For the text-containing cell, return its midpoint in [X, Y] coordinate format. 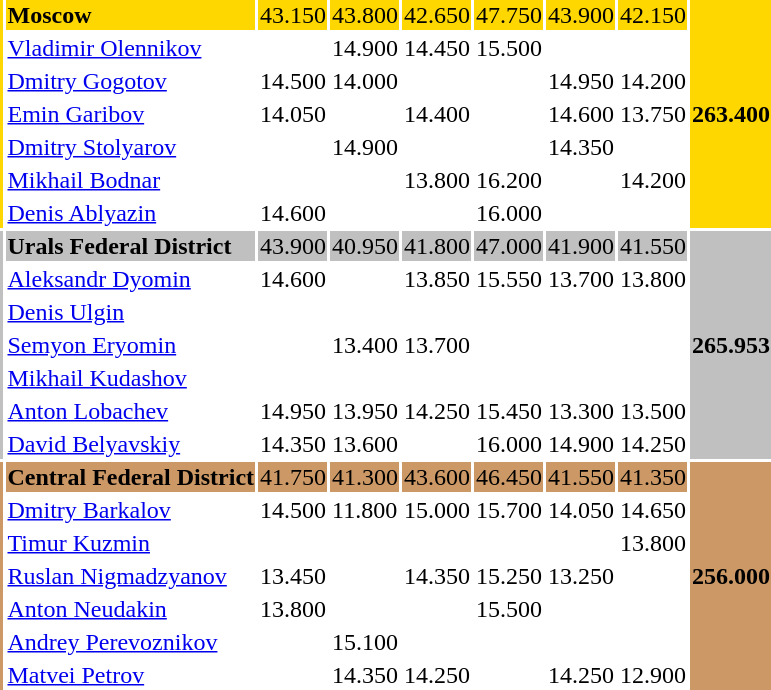
43.150 [294, 15]
Dmitry Stolyarov [131, 147]
12.900 [654, 675]
Anton Neudakin [131, 609]
Andrey Perevoznikov [131, 642]
15.550 [510, 279]
14.450 [438, 48]
Matvei Petrov [131, 675]
Dmitry Gogotov [131, 81]
41.800 [438, 246]
David Belyavskiy [131, 444]
42.150 [654, 15]
41.750 [294, 477]
15.000 [438, 510]
13.500 [654, 411]
41.350 [654, 477]
Denis Ablyazin [131, 213]
Anton Lobachev [131, 411]
43.800 [366, 15]
15.700 [510, 510]
13.850 [438, 279]
42.650 [438, 15]
Ruslan Nigmadzyanov [131, 576]
41.900 [582, 246]
11.800 [366, 510]
Emin Garibov [131, 114]
13.400 [366, 345]
15.450 [510, 411]
47.000 [510, 246]
41.300 [366, 477]
Mikhail Bodnar [131, 180]
14.650 [654, 510]
Semyon Eryomin [131, 345]
14.000 [366, 81]
43.600 [438, 477]
Moscow [131, 15]
13.600 [366, 444]
40.950 [366, 246]
16.200 [510, 180]
14.400 [438, 114]
Urals Federal District [131, 246]
Vladimir Olennikov [131, 48]
Mikhail Kudashov [131, 378]
15.250 [510, 576]
Aleksandr Dyomin [131, 279]
13.450 [294, 576]
Central Federal District [131, 477]
Timur Kuzmin [131, 543]
13.300 [582, 411]
47.750 [510, 15]
13.250 [582, 576]
46.450 [510, 477]
15.100 [366, 642]
13.750 [654, 114]
13.950 [366, 411]
Denis Ulgin [131, 312]
Dmitry Barkalov [131, 510]
